Return the (X, Y) coordinate for the center point of the cell that contains the specified text.  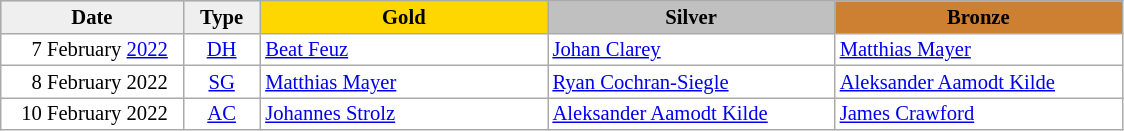
Date (92, 16)
SG (222, 81)
8 February 2022 (92, 81)
Ryan Cochran-Siegle (692, 81)
Bronze (978, 16)
AC (222, 113)
Beat Feuz (404, 49)
Gold (404, 16)
DH (222, 49)
Silver (692, 16)
James Crawford (978, 113)
7 February 2022 (92, 49)
Type (222, 16)
10 February 2022 (92, 113)
Johan Clarey (692, 49)
Johannes Strolz (404, 113)
